Pinpoint the cell where the given text exists, returning its [X, Y] midpoint coordinate. 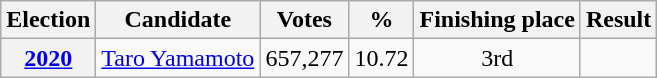
Taro Yamamoto [178, 58]
Candidate [178, 20]
10.72 [382, 58]
3rd [497, 58]
2020 [48, 58]
Result [618, 20]
% [382, 20]
Finishing place [497, 20]
Votes [304, 20]
Election [48, 20]
657,277 [304, 58]
